Provide the [X, Y] coordinate of the cell's center where the given text is located.  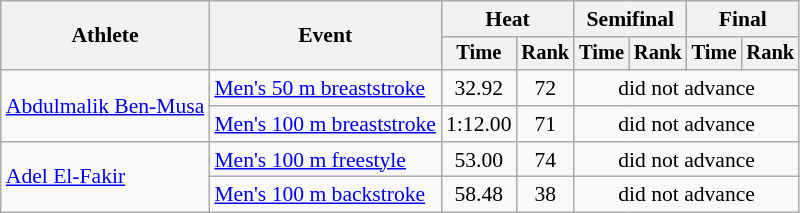
Men's 100 m freestyle [325, 160]
74 [545, 160]
Heat [508, 19]
Event [325, 36]
Men's 100 m backstroke [325, 195]
Men's 50 m breaststroke [325, 88]
71 [545, 124]
Semifinal [630, 19]
1:12.00 [478, 124]
58.48 [478, 195]
Athlete [106, 36]
53.00 [478, 160]
Final [743, 19]
38 [545, 195]
Abdulmalik Ben-Musa [106, 106]
32.92 [478, 88]
Men's 100 m breaststroke [325, 124]
Adel El-Fakir [106, 178]
72 [545, 88]
